From the cell containing the given text, extract its center point as (X, Y) coordinate. 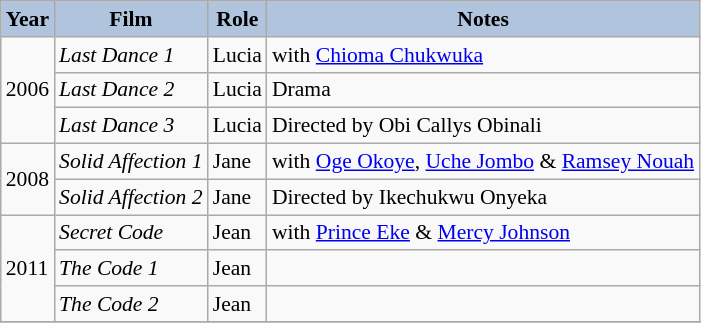
with Chioma Chukwuka (483, 55)
Last Dance 1 (131, 55)
Directed by Ikechukwu Onyeka (483, 197)
Directed by Obi Callys Obinali (483, 126)
Last Dance 2 (131, 90)
The Code 1 (131, 269)
Film (131, 19)
2008 (28, 180)
Role (238, 19)
Notes (483, 19)
2011 (28, 268)
with Prince Eke & Mercy Johnson (483, 233)
with Oge Okoye, Uche Jombo & Ramsey Nouah (483, 162)
2006 (28, 90)
Solid Affection 2 (131, 197)
Year (28, 19)
The Code 2 (131, 304)
Secret Code (131, 233)
Drama (483, 90)
Last Dance 3 (131, 126)
Solid Affection 1 (131, 162)
